Locate the cell with the specified text and output its [X, Y] center coordinate. 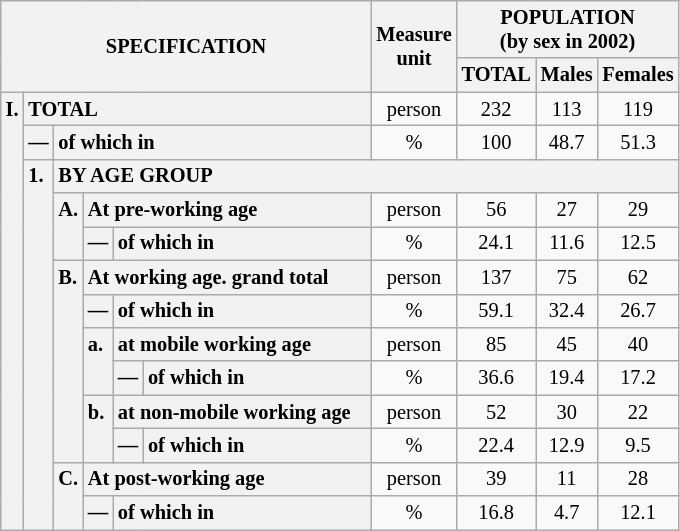
119 [638, 109]
9.5 [638, 445]
At post-working age [227, 479]
51.3 [638, 142]
1. [38, 344]
12.5 [638, 243]
A. [68, 226]
62 [638, 277]
4.7 [567, 513]
100 [496, 142]
56 [496, 210]
BY AGE GROUP [366, 176]
C. [68, 496]
I. [12, 311]
19.4 [567, 378]
32.4 [567, 311]
36.6 [496, 378]
12.9 [567, 445]
26.7 [638, 311]
11 [567, 479]
12.1 [638, 513]
75 [567, 277]
Measure unit [414, 46]
11.6 [567, 243]
24.1 [496, 243]
17.2 [638, 378]
B. [68, 361]
b. [98, 428]
45 [567, 344]
16.8 [496, 513]
232 [496, 109]
at non-mobile working age [242, 412]
At pre-working age [227, 210]
137 [496, 277]
39 [496, 479]
27 [567, 210]
48.7 [567, 142]
113 [567, 109]
At working age. grand total [227, 277]
at mobile working age [242, 344]
Males [567, 75]
a. [98, 360]
22.4 [496, 445]
POPULATION (by sex in 2002) [568, 29]
85 [496, 344]
30 [567, 412]
29 [638, 210]
40 [638, 344]
Females [638, 75]
28 [638, 479]
52 [496, 412]
22 [638, 412]
SPECIFICATION [186, 46]
59.1 [496, 311]
